Identify which cell holds the provided text, then report its (x, y) central coordinate. 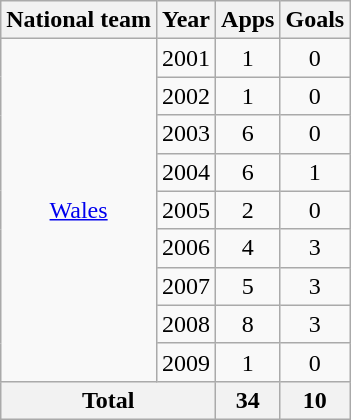
10 (315, 400)
5 (248, 286)
National team (79, 20)
2007 (186, 286)
8 (248, 324)
2005 (186, 210)
2008 (186, 324)
2002 (186, 96)
34 (248, 400)
Year (186, 20)
2004 (186, 172)
2009 (186, 362)
2006 (186, 248)
2003 (186, 134)
2001 (186, 58)
2 (248, 210)
Apps (248, 20)
Wales (79, 210)
Total (108, 400)
Goals (315, 20)
4 (248, 248)
